Capture the cell that displays the provided text and extract its (x, y) central coordinate. 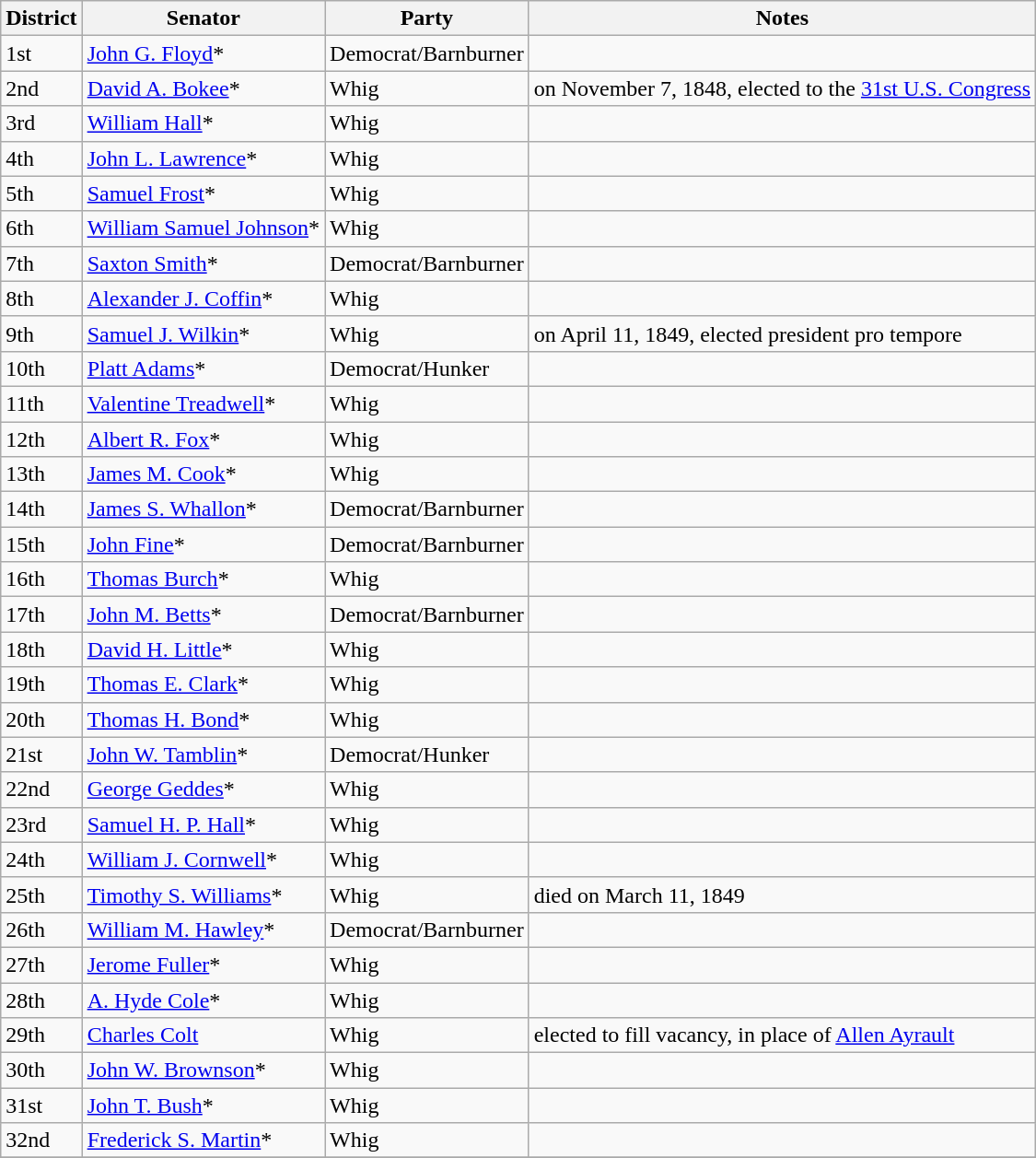
Party (427, 18)
Alexander J. Coffin* (203, 298)
Charles Colt (203, 1035)
Senator (203, 18)
Saxton Smith* (203, 263)
22nd (41, 790)
15th (41, 544)
28th (41, 1000)
11th (41, 404)
Timothy S. Williams* (203, 895)
6th (41, 228)
Samuel Frost* (203, 193)
24th (41, 860)
32nd (41, 1140)
Albert R. Fox* (203, 439)
Thomas Burch* (203, 579)
John Fine* (203, 544)
13th (41, 474)
23rd (41, 825)
26th (41, 930)
27th (41, 965)
9th (41, 333)
Frederick S. Martin* (203, 1140)
George Geddes* (203, 790)
died on March 11, 1849 (782, 895)
David H. Little* (203, 649)
Platt Adams* (203, 368)
James S. Whallon* (203, 509)
William Samuel Johnson* (203, 228)
5th (41, 193)
Samuel J. Wilkin* (203, 333)
William Hall* (203, 123)
A. Hyde Cole* (203, 1000)
Samuel H. P. Hall* (203, 825)
3rd (41, 123)
21st (41, 754)
16th (41, 579)
Jerome Fuller* (203, 965)
25th (41, 895)
19th (41, 684)
Notes (782, 18)
12th (41, 439)
10th (41, 368)
John G. Floyd* (203, 53)
14th (41, 509)
2nd (41, 88)
David A. Bokee* (203, 88)
18th (41, 649)
John T. Bush* (203, 1105)
4th (41, 158)
Thomas H. Bond* (203, 719)
Thomas E. Clark* (203, 684)
John W. Brownson* (203, 1070)
on April 11, 1849, elected president pro tempore (782, 333)
William J. Cornwell* (203, 860)
29th (41, 1035)
20th (41, 719)
8th (41, 298)
31st (41, 1105)
on November 7, 1848, elected to the 31st U.S. Congress (782, 88)
John L. Lawrence* (203, 158)
Valentine Treadwell* (203, 404)
James M. Cook* (203, 474)
John M. Betts* (203, 614)
John W. Tamblin* (203, 754)
17th (41, 614)
District (41, 18)
30th (41, 1070)
7th (41, 263)
elected to fill vacancy, in place of Allen Ayrault (782, 1035)
1st (41, 53)
William M. Hawley* (203, 930)
